Scan for the cell matching the given text and deliver its [X, Y] coordinate at center. 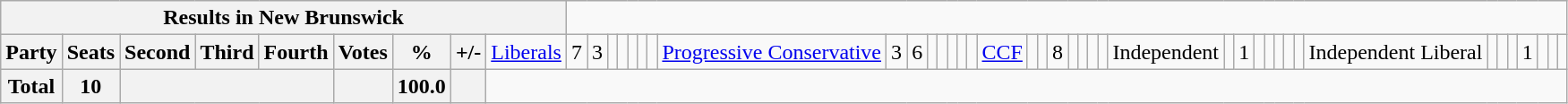
10 [90, 86]
Fourth [296, 52]
+/- [467, 52]
7 [577, 52]
Results in New Brunswick [284, 18]
Third [227, 52]
Party [31, 52]
Independent Liberal [1395, 52]
8 [1058, 52]
6 [917, 52]
% [421, 52]
Second [158, 52]
Progressive Conservative [772, 52]
Independent [1166, 52]
Votes [363, 52]
Total [31, 86]
100.0 [421, 86]
Liberals [527, 52]
Seats [90, 52]
CCF [1002, 52]
